Output the [x, y] coordinate of the center of the cell containing the given text.  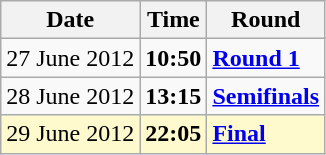
Semifinals [266, 96]
29 June 2012 [70, 134]
13:15 [174, 96]
Time [174, 20]
28 June 2012 [70, 96]
Date [70, 20]
27 June 2012 [70, 58]
Round 1 [266, 58]
Final [266, 134]
Round [266, 20]
10:50 [174, 58]
22:05 [174, 134]
